Output the [X, Y] coordinate of the center of the cell containing the given text.  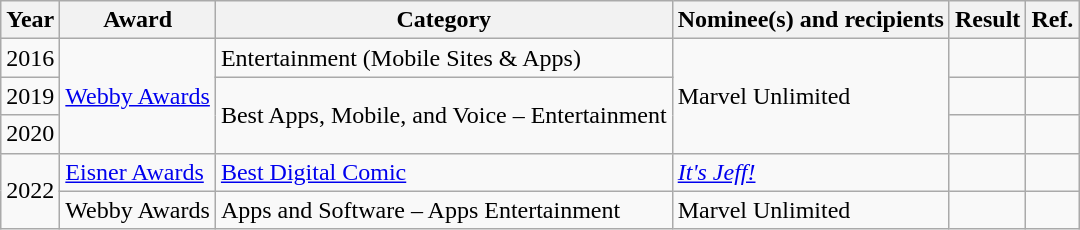
Best Apps, Mobile, and Voice – Entertainment [444, 115]
2019 [30, 96]
Entertainment (Mobile Sites & Apps) [444, 58]
Ref. [1052, 20]
Best Digital Comic [444, 172]
Result [987, 20]
2016 [30, 58]
Year [30, 20]
Award [138, 20]
Nominee(s) and recipients [810, 20]
Eisner Awards [138, 172]
It's Jeff! [810, 172]
Apps and Software – Apps Entertainment [444, 210]
2022 [30, 191]
Category [444, 20]
2020 [30, 134]
